For the text-containing cell, return its midpoint in (X, Y) coordinate format. 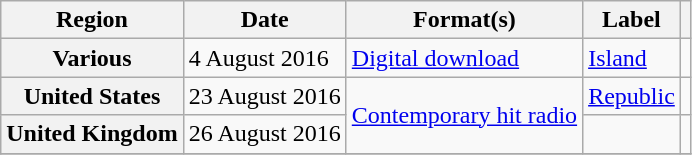
Republic (632, 96)
Label (632, 20)
United Kingdom (92, 134)
Various (92, 58)
United States (92, 96)
Digital download (464, 58)
26 August 2016 (264, 134)
4 August 2016 (264, 58)
Contemporary hit radio (464, 115)
Date (264, 20)
Region (92, 20)
Island (632, 58)
Format(s) (464, 20)
23 August 2016 (264, 96)
